Identify which cell holds the provided text, then report its [x, y] central coordinate. 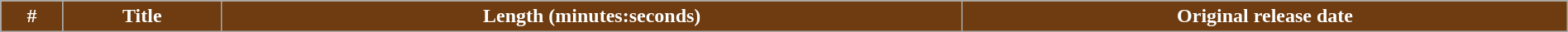
Length (minutes:seconds) [592, 16]
Title [142, 16]
Original release date [1265, 16]
# [31, 16]
